Output the [X, Y] coordinate of the center of the cell containing the given text.  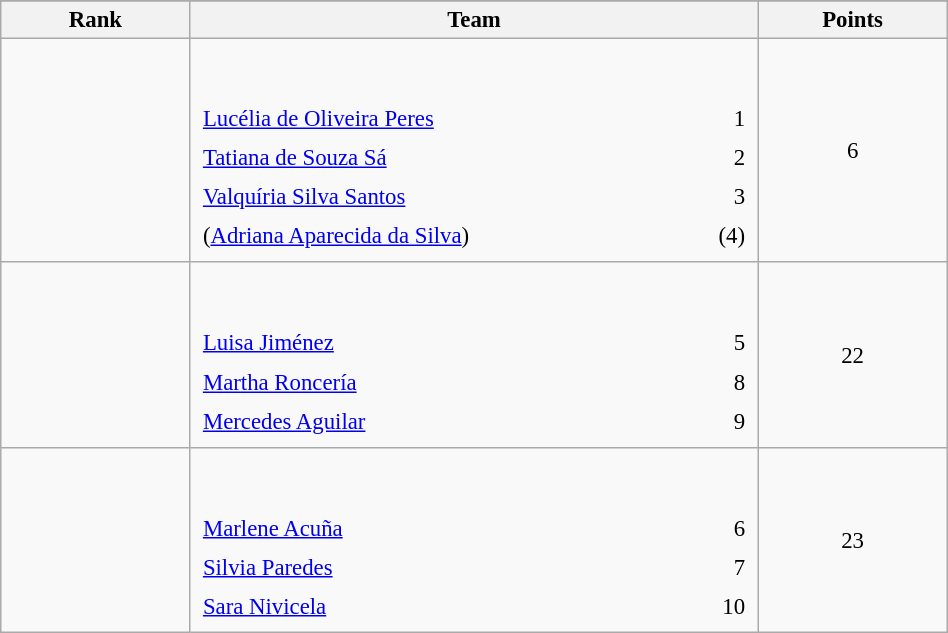
Marlene Acuña [424, 528]
Points [852, 20]
2 [718, 158]
Luisa Jiménez 5 Martha Roncería 8 Mercedes Aguilar 9 [474, 354]
5 [720, 343]
22 [852, 354]
Silvia Paredes [424, 567]
Lucélia de Oliveira Peres 1 Tatiana de Souza Sá 2 Valquíria Silva Santos 3 (Adriana Aparecida da Silva) (4) [474, 151]
Mercedes Aguilar [443, 421]
Martha Roncería [443, 382]
Tatiana de Souza Sá [440, 158]
23 [852, 540]
(Adriana Aparecida da Silva) [440, 236]
(4) [718, 236]
8 [720, 382]
10 [702, 606]
9 [720, 421]
1 [718, 119]
Marlene Acuña 6 Silvia Paredes 7 Sara Nivicela 10 [474, 540]
Team [474, 20]
Luisa Jiménez [443, 343]
Valquíria Silva Santos [440, 197]
Sara Nivicela [424, 606]
3 [718, 197]
Lucélia de Oliveira Peres [440, 119]
Rank [96, 20]
7 [702, 567]
